Return (X, Y) of the center of cell containing provided text 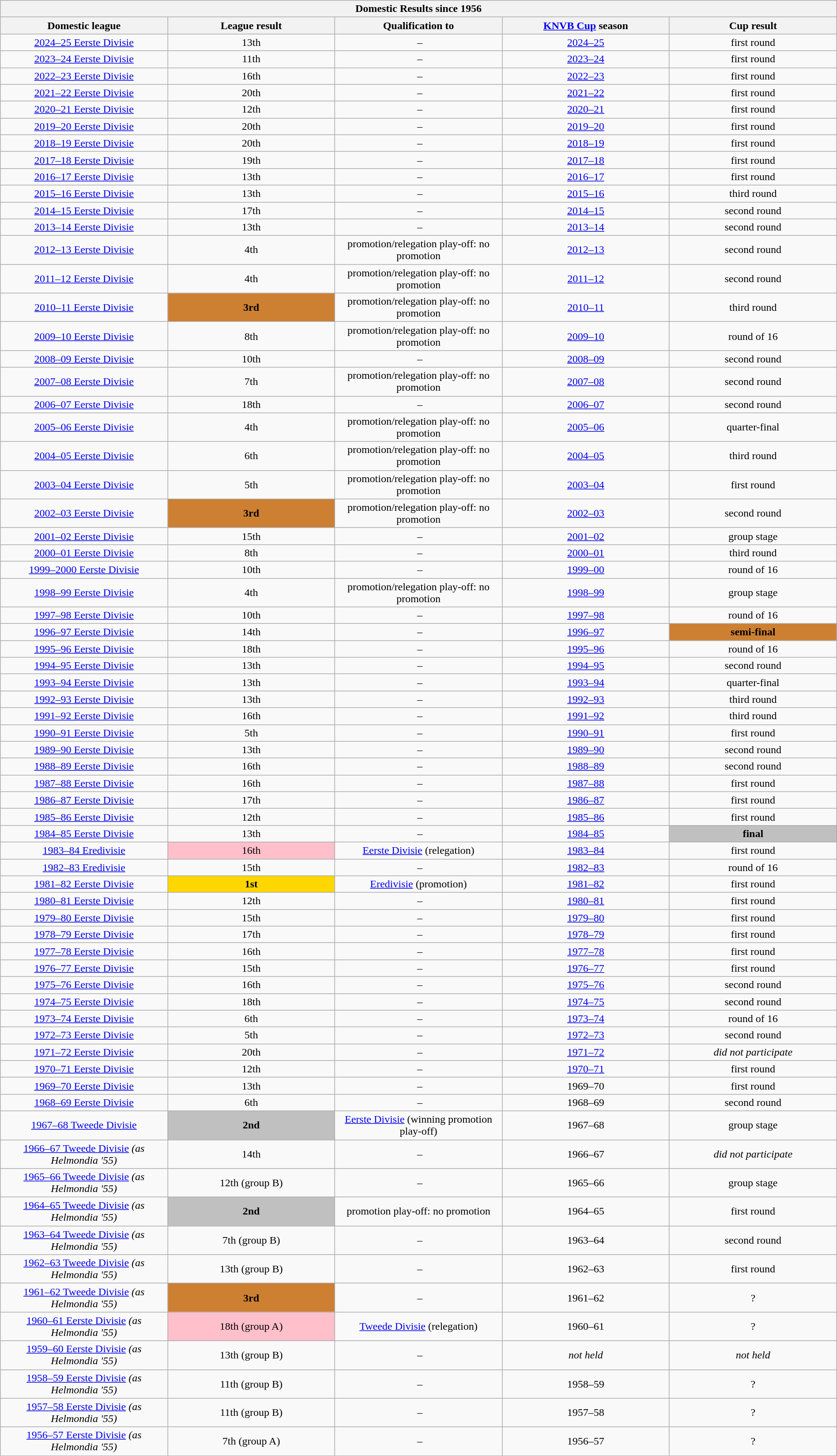
2021–22 (585, 93)
2015–16 (585, 193)
1975–76 (585, 985)
2001–02 (585, 536)
2008–09 Eerste Divisie (84, 359)
1999–00 (585, 570)
1980–81 (585, 901)
1973–74 (585, 1018)
1968–69 Eerste Divisie (84, 1102)
1967–68 Tweede Divisie (84, 1125)
League result (252, 26)
final (753, 834)
1960–61 (585, 1326)
1984–85 Eerste Divisie (84, 834)
1988–89 (585, 766)
1959–60 Eerste Divisie (as Helmondia '55) (84, 1355)
2022–23 (585, 76)
2019–20 Eerste Divisie (84, 126)
1966–67 Tweede Divisie (as Helmondia '55) (84, 1154)
1980–81 Eerste Divisie (84, 901)
1974–75 (585, 1002)
1986–87 Eerste Divisie (84, 800)
1983–84 Eredivisie (84, 850)
2008–09 (585, 359)
1958–59 Eerste Divisie (as Helmondia '55) (84, 1384)
1995–96 (585, 649)
2013–14 (585, 227)
1992–93 (585, 699)
1985–86 (585, 817)
1982–83 Eredivisie (84, 868)
Cup result (753, 26)
1997–98 Eerste Divisie (84, 615)
2004–05 (585, 456)
promotion play-off: no promotion (418, 1211)
1971–72 (585, 1052)
1987–88 Eerste Divisie (84, 783)
1994–95 (585, 666)
1975–76 Eerste Divisie (84, 985)
2022–23 Eerste Divisie (84, 76)
1962–63 Tweede Divisie (as Helmondia '55) (84, 1269)
2010–11 Eerste Divisie (84, 307)
2003–04 (585, 485)
1957–58 Eerste Divisie (as Helmondia '55) (84, 1413)
1982–83 (585, 868)
1992–93 Eerste Divisie (84, 699)
1993–94 (585, 683)
2011–12 (585, 279)
2005–06 Eerste Divisie (84, 427)
2003–04 Eerste Divisie (84, 485)
1977–78 Eerste Divisie (84, 951)
1972–73 (585, 1035)
1978–79 (585, 935)
1967–68 (585, 1125)
1981–82 Eerste Divisie (84, 884)
2015–16 Eerste Divisie (84, 193)
1965–66 Tweede Divisie (as Helmondia '55) (84, 1183)
1979–80 (585, 918)
semi-final (753, 632)
2002–03 (585, 513)
1960–61 Eerste Divisie (as Helmondia '55) (84, 1326)
7th (group A) (252, 1441)
1962–63 (585, 1269)
1994–95 Eerste Divisie (84, 666)
2017–18 (585, 160)
1986–87 (585, 800)
2012–13 (585, 250)
2007–08 Eerste Divisie (84, 381)
1963–64 (585, 1241)
1983–84 (585, 850)
1993–94 Eerste Divisie (84, 683)
1969–70 Eerste Divisie (84, 1086)
KNVB Cup season (585, 26)
1957–58 (585, 1413)
1989–90 Eerste Divisie (84, 750)
2020–21 Eerste Divisie (84, 109)
1966–67 (585, 1154)
1996–97 Eerste Divisie (84, 632)
2023–24 (585, 59)
1990–91 (585, 733)
18th (group A) (252, 1326)
1961–62 Tweede Divisie (as Helmondia '55) (84, 1298)
2011–12 Eerste Divisie (84, 279)
2020–21 (585, 109)
2016–17 (585, 177)
2024–25 (585, 42)
1995–96 Eerste Divisie (84, 649)
2023–24 Eerste Divisie (84, 59)
2024–25 Eerste Divisie (84, 42)
1972–73 Eerste Divisie (84, 1035)
1987–88 (585, 783)
1963–64 Tweede Divisie (as Helmondia '55) (84, 1241)
2000–01 (585, 553)
1988–89 Eerste Divisie (84, 766)
1979–80 Eerste Divisie (84, 918)
12th (group B) (252, 1183)
2018–19 (585, 143)
7th (252, 381)
2012–13 Eerste Divisie (84, 250)
1999–2000 Eerste Divisie (84, 570)
1970–71 Eerste Divisie (84, 1069)
1991–92 (585, 716)
1956–57 (585, 1441)
1965–66 (585, 1183)
2014–15 Eerste Divisie (84, 211)
2001–02 Eerste Divisie (84, 536)
2000–01 Eerste Divisie (84, 553)
1st (252, 884)
2010–11 (585, 307)
2017–18 Eerste Divisie (84, 160)
1964–65 (585, 1211)
1991–92 Eerste Divisie (84, 716)
2019–20 (585, 126)
2007–08 (585, 381)
2009–10 Eerste Divisie (84, 336)
Qualification to (418, 26)
Eredivisie (promotion) (418, 884)
1998–99 Eerste Divisie (84, 592)
1996–97 (585, 632)
1981–82 (585, 884)
1964–65 Tweede Divisie (as Helmondia '55) (84, 1211)
2009–10 (585, 336)
1961–62 (585, 1298)
11th (252, 59)
1976–77 Eerste Divisie (84, 968)
2006–07 (585, 404)
1990–91 Eerste Divisie (84, 733)
2018–19 Eerste Divisie (84, 143)
Eerste Divisie (relegation) (418, 850)
1956–57 Eerste Divisie (as Helmondia '55) (84, 1441)
1974–75 Eerste Divisie (84, 1002)
Domestic Results since 1956 (418, 9)
1984–85 (585, 834)
7th (group B) (252, 1241)
1977–78 (585, 951)
Tweede Divisie (relegation) (418, 1326)
1976–77 (585, 968)
1971–72 Eerste Divisie (84, 1052)
2014–15 (585, 211)
19th (252, 160)
1985–86 Eerste Divisie (84, 817)
2002–03 Eerste Divisie (84, 513)
1969–70 (585, 1086)
2016–17 Eerste Divisie (84, 177)
Domestic league (84, 26)
2004–05 Eerste Divisie (84, 456)
1978–79 Eerste Divisie (84, 935)
1958–59 (585, 1384)
2006–07 Eerste Divisie (84, 404)
2005–06 (585, 427)
1989–90 (585, 750)
2013–14 Eerste Divisie (84, 227)
1973–74 Eerste Divisie (84, 1018)
2021–22 Eerste Divisie (84, 93)
1997–98 (585, 615)
1970–71 (585, 1069)
1998–99 (585, 592)
1968–69 (585, 1102)
Eerste Divisie (winning promotion play-off) (418, 1125)
